Search for the cell housing the specified text and yield its (x, y) center coordinate. 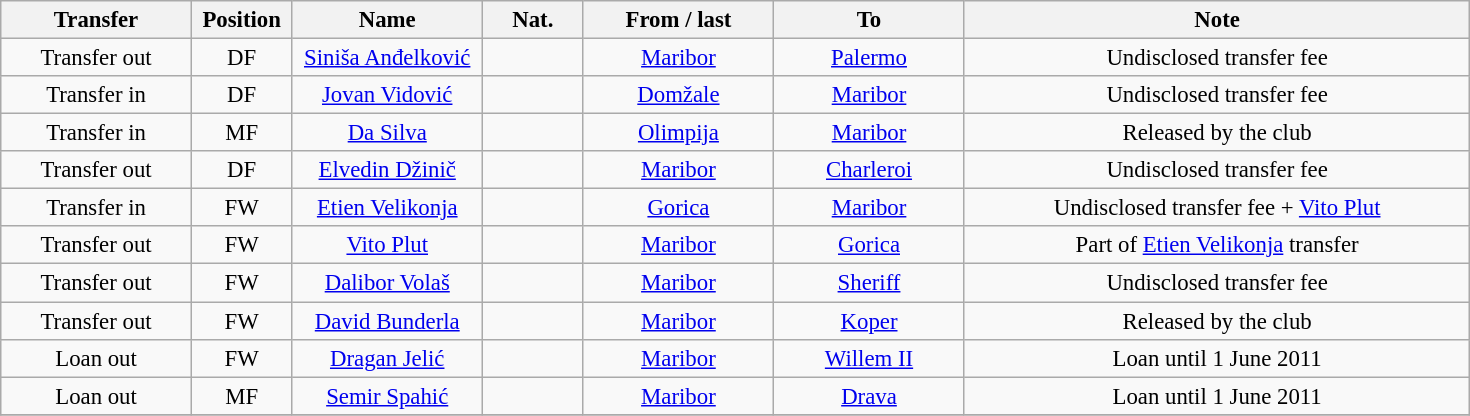
Elvedin Džinič (388, 170)
Position (242, 20)
Undisclosed transfer fee + Vito Plut (1217, 208)
Olimpija (678, 133)
David Bunderla (388, 321)
To (870, 20)
Note (1217, 20)
Willem II (870, 358)
From / last (678, 20)
Etien Velikonja (388, 208)
Drava (870, 396)
Semir Spahić (388, 396)
Nat. (534, 20)
Siniša Anđelković (388, 58)
Jovan Vidović (388, 95)
Koper (870, 321)
Dalibor Volaš (388, 283)
Part of Etien Velikonja transfer (1217, 245)
Transfer (96, 20)
Domžale (678, 95)
Dragan Jelić (388, 358)
Sheriff (870, 283)
Name (388, 20)
Palermo (870, 58)
Da Silva (388, 133)
Charleroi (870, 170)
Vito Plut (388, 245)
